Detect which cell encompasses the target text, then output its (X, Y) center coordinate. 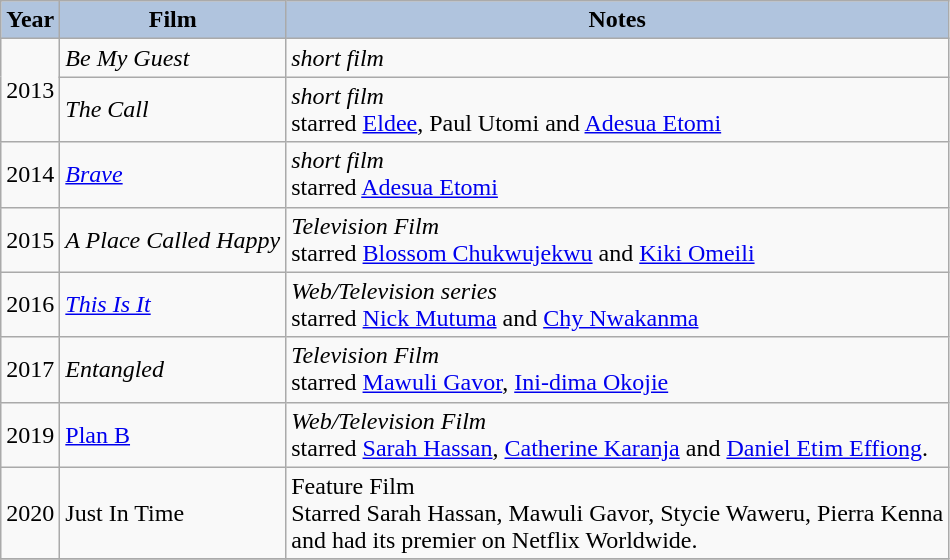
2016 (30, 304)
2013 (30, 90)
This Is It (173, 304)
Year (30, 20)
2015 (30, 240)
2014 (30, 174)
Just In Time (173, 513)
2019 (30, 434)
2020 (30, 513)
short film (618, 58)
Film (173, 20)
Television Filmstarred Mawuli Gavor, Ini-dima Okojie (618, 370)
Feature FilmStarred Sarah Hassan, Mawuli Gavor, Stycie Waweru, Pierra Kennaand had its premier on Netflix Worldwide. (618, 513)
Plan B (173, 434)
Television Filmstarred Blossom Chukwujekwu and Kiki Omeili (618, 240)
2017 (30, 370)
Web/Television seriesstarred Nick Mutuma and Chy Nwakanma (618, 304)
Brave (173, 174)
The Call (173, 110)
Entangled (173, 370)
Web/Television Filmstarred Sarah Hassan, Catherine Karanja and Daniel Etim Effiong. (618, 434)
Be My Guest (173, 58)
short filmstarred Adesua Etomi (618, 174)
short filmstarred Eldee, Paul Utomi and Adesua Etomi (618, 110)
Notes (618, 20)
A Place Called Happy (173, 240)
